Pinpoint the cell where the given text exists, returning its (x, y) midpoint coordinate. 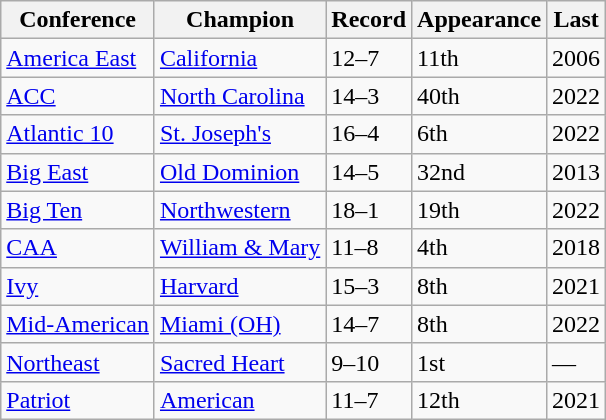
19th (480, 210)
Big Ten (78, 210)
14–7 (369, 324)
ACC (78, 96)
14–5 (369, 172)
William & Mary (240, 248)
Miami (OH) (240, 324)
6th (480, 134)
1st (480, 362)
14–3 (369, 96)
4th (480, 248)
Harvard (240, 286)
11th (480, 58)
North Carolina (240, 96)
2006 (576, 58)
9–10 (369, 362)
18–1 (369, 210)
CAA (78, 248)
32nd (480, 172)
Big East (78, 172)
American (240, 400)
St. Joseph's (240, 134)
Mid-American (78, 324)
Record (369, 20)
2013 (576, 172)
40th (480, 96)
Conference (78, 20)
Sacred Heart (240, 362)
Last (576, 20)
16–4 (369, 134)
Patriot (78, 400)
2018 (576, 248)
Atlantic 10 (78, 134)
Northeast (78, 362)
America East (78, 58)
Ivy (78, 286)
11–8 (369, 248)
Northwestern (240, 210)
11–7 (369, 400)
15–3 (369, 286)
12th (480, 400)
Old Dominion (240, 172)
12–7 (369, 58)
Champion (240, 20)
Appearance (480, 20)
California (240, 58)
— (576, 362)
